Return [x, y] of the center of cell containing provided text 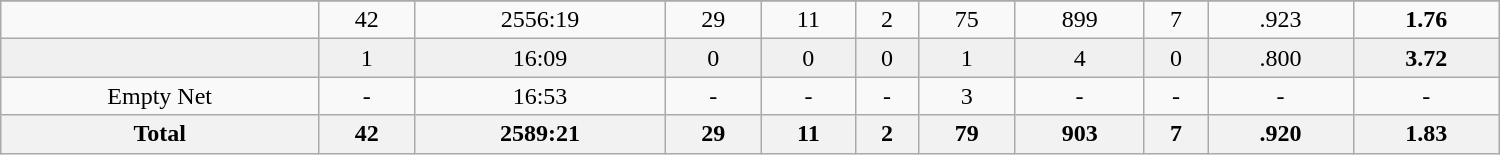
1.76 [1426, 20]
4 [1080, 58]
3.72 [1426, 58]
75 [967, 20]
2589:21 [540, 134]
.920 [1281, 134]
16:09 [540, 58]
899 [1080, 20]
903 [1080, 134]
Empty Net [160, 96]
1.83 [1426, 134]
Total [160, 134]
.800 [1281, 58]
2556:19 [540, 20]
3 [967, 96]
16:53 [540, 96]
.923 [1281, 20]
79 [967, 134]
